Output the (x, y) coordinate of the center of the cell containing the given text.  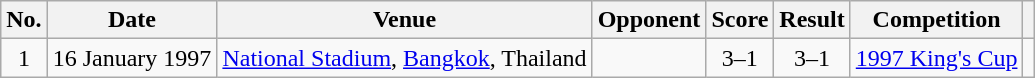
Venue (404, 20)
Date (132, 20)
16 January 1997 (132, 58)
Result (812, 20)
Opponent (649, 20)
1 (24, 58)
No. (24, 20)
Competition (936, 20)
National Stadium, Bangkok, Thailand (404, 58)
1997 King's Cup (936, 58)
Score (740, 20)
